Find where the given text appears and provide that cell's center as (X, Y) coordinate. 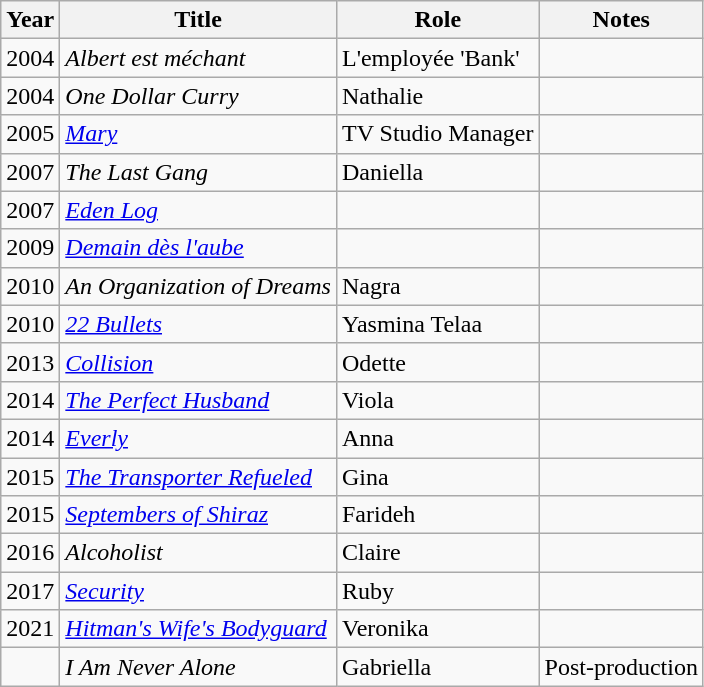
Title (198, 20)
Demain dès l'aube (198, 248)
Nathalie (438, 96)
Gina (438, 477)
Year (30, 20)
Everly (198, 438)
L'employée 'Bank' (438, 58)
The Last Gang (198, 172)
2021 (30, 629)
Gabriella (438, 667)
Farideh (438, 515)
Nagra (438, 286)
The Perfect Husband (198, 400)
Claire (438, 553)
Collision (198, 362)
22 Bullets (198, 324)
Eden Log (198, 210)
Notes (621, 20)
Post-production (621, 667)
An Organization of Dreams (198, 286)
Veronika (438, 629)
Anna (438, 438)
Security (198, 591)
2016 (30, 553)
Role (438, 20)
Odette (438, 362)
I Am Never Alone (198, 667)
2009 (30, 248)
Alcoholist (198, 553)
Yasmina Telaa (438, 324)
2013 (30, 362)
The Transporter Refueled (198, 477)
Hitman's Wife's Bodyguard (198, 629)
Ruby (438, 591)
TV Studio Manager (438, 134)
2017 (30, 591)
Viola (438, 400)
One Dollar Curry (198, 96)
Daniella (438, 172)
Septembers of Shiraz (198, 515)
Albert est méchant (198, 58)
Mary (198, 134)
2005 (30, 134)
